From the cell containing the given text, extract its center point as (X, Y) coordinate. 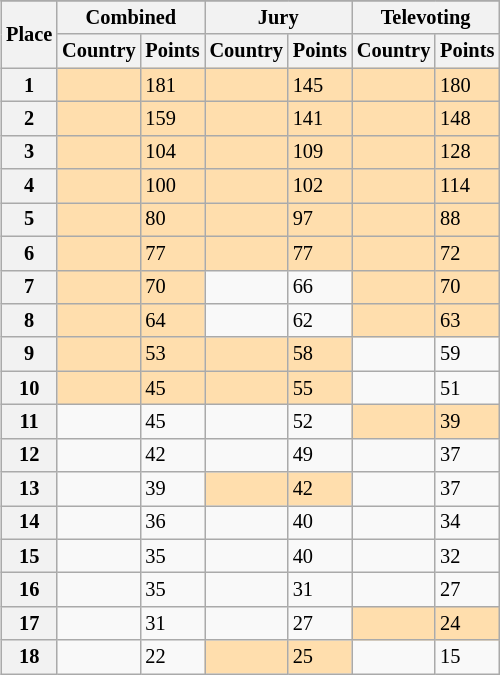
36 (172, 523)
13 (29, 489)
72 (467, 253)
14 (29, 523)
66 (320, 287)
145 (320, 85)
7 (29, 287)
8 (29, 321)
104 (172, 152)
9 (29, 354)
Place (29, 34)
141 (320, 119)
55 (320, 388)
62 (320, 321)
58 (320, 354)
2 (29, 119)
181 (172, 85)
25 (320, 657)
18 (29, 657)
Jury (278, 18)
12 (29, 455)
159 (172, 119)
64 (172, 321)
128 (467, 152)
52 (320, 422)
49 (320, 455)
10 (29, 388)
109 (320, 152)
3 (29, 152)
51 (467, 388)
1 (29, 85)
59 (467, 354)
24 (467, 624)
34 (467, 523)
4 (29, 186)
100 (172, 186)
80 (172, 220)
Televoting (426, 18)
180 (467, 85)
53 (172, 354)
97 (320, 220)
114 (467, 186)
32 (467, 556)
Combined (130, 18)
16 (29, 590)
6 (29, 253)
5 (29, 220)
11 (29, 422)
148 (467, 119)
63 (467, 321)
88 (467, 220)
102 (320, 186)
17 (29, 624)
22 (172, 657)
